Output the (X, Y) coordinate of the center of the cell containing the given text.  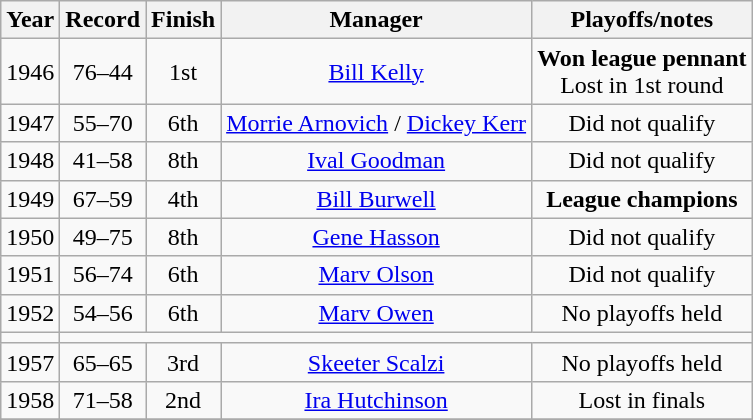
4th (184, 199)
3rd (184, 362)
65–65 (103, 362)
1957 (30, 362)
Marv Owen (376, 313)
56–74 (103, 275)
Won league pennantLost in 1st round (642, 72)
Record (103, 20)
Playoffs/notes (642, 20)
League champions (642, 199)
54–56 (103, 313)
Ira Hutchinson (376, 400)
Lost in finals (642, 400)
Bill Burwell (376, 199)
Marv Olson (376, 275)
1947 (30, 123)
71–58 (103, 400)
Morrie Arnovich / Dickey Kerr (376, 123)
1950 (30, 237)
1958 (30, 400)
49–75 (103, 237)
Ival Goodman (376, 161)
Manager (376, 20)
76–44 (103, 72)
Skeeter Scalzi (376, 362)
Bill Kelly (376, 72)
1st (184, 72)
2nd (184, 400)
1946 (30, 72)
55–70 (103, 123)
1951 (30, 275)
1948 (30, 161)
Year (30, 20)
1952 (30, 313)
67–59 (103, 199)
Gene Hasson (376, 237)
1949 (30, 199)
41–58 (103, 161)
Finish (184, 20)
